Capture the cell that displays the provided text and extract its [X, Y] central coordinate. 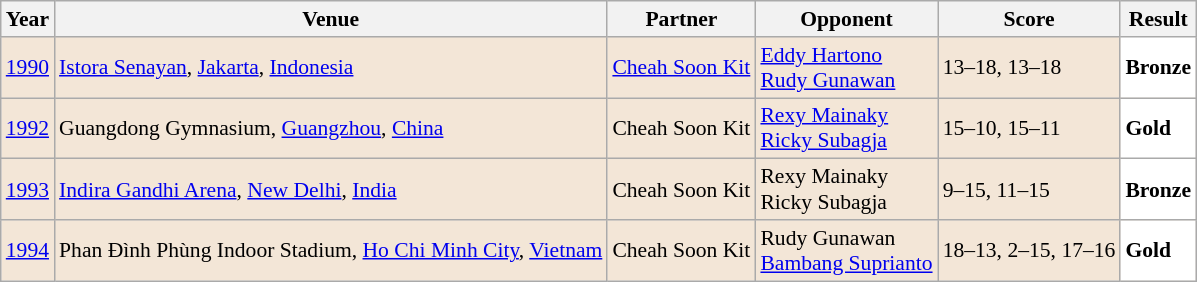
Rudy Gunawan Bambang Suprianto [846, 250]
1993 [28, 190]
Eddy Hartono Rudy Gunawan [846, 68]
Guangdong Gymnasium, Guangzhou, China [330, 128]
Indira Gandhi Arena, New Delhi, India [330, 190]
18–13, 2–15, 17–16 [1030, 250]
Result [1158, 19]
1994 [28, 250]
Phan Đình Phùng Indoor Stadium, Ho Chi Minh City, Vietnam [330, 250]
Score [1030, 19]
1992 [28, 128]
Venue [330, 19]
Istora Senayan, Jakarta, Indonesia [330, 68]
15–10, 15–11 [1030, 128]
Year [28, 19]
9–15, 11–15 [1030, 190]
Opponent [846, 19]
13–18, 13–18 [1030, 68]
Partner [681, 19]
1990 [28, 68]
